Search for the cell housing the specified text and yield its (X, Y) center coordinate. 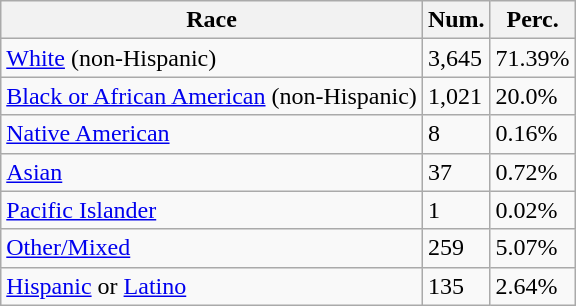
Perc. (532, 20)
259 (456, 248)
White (non-Hispanic) (212, 58)
5.07% (532, 248)
3,645 (456, 58)
0.02% (532, 210)
1 (456, 210)
0.16% (532, 134)
8 (456, 134)
Hispanic or Latino (212, 286)
Num. (456, 20)
Native American (212, 134)
20.0% (532, 96)
Other/Mixed (212, 248)
Asian (212, 172)
135 (456, 286)
0.72% (532, 172)
Black or African American (non-Hispanic) (212, 96)
Pacific Islander (212, 210)
37 (456, 172)
71.39% (532, 58)
2.64% (532, 286)
1,021 (456, 96)
Race (212, 20)
